Provide the (X, Y) coordinate of the cell's center where the given text is located.  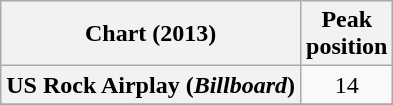
14 (347, 85)
Peak position (347, 34)
Chart (2013) (151, 34)
US Rock Airplay (Billboard) (151, 85)
